Identify which cell holds the provided text, then report its (X, Y) central coordinate. 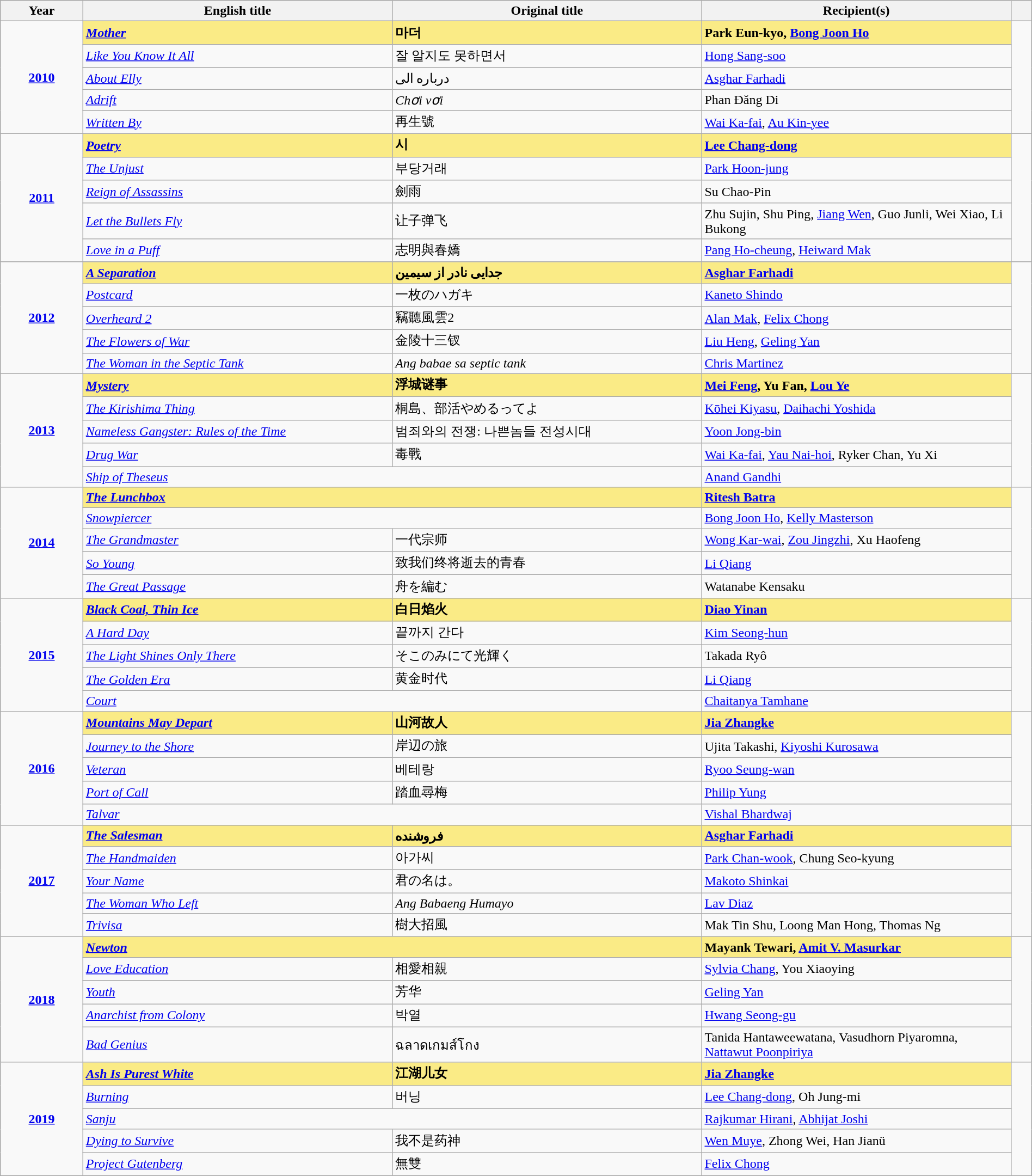
The Unjust (237, 169)
Makoto Shinkai (856, 881)
ฉลาดเกมส์โกง (547, 1044)
فروشنده (547, 836)
一代宗师 (547, 540)
致我们终将逝去的青春 (547, 563)
Park Hoon-jung (856, 169)
2013 (42, 430)
Phan Đăng Di (856, 100)
Tanida Hantaweewatana, Vasudhorn Piyaromna, Nattawut Poonpiriya (856, 1044)
桐島、部活やめるってよ (547, 408)
Yoon Jong-bin (856, 431)
樹大招風 (547, 926)
베테랑 (547, 770)
舟を編む (547, 587)
범죄와의 전쟁: 나쁜놈들 전성시대 (547, 431)
黄金时代 (547, 679)
The Light Shines Only There (237, 657)
Zhu Sujin, Shu Ping, Jiang Wen, Guo Junli, Wei Xiao, Li Bukong (856, 221)
江湖儿女 (547, 1074)
The Golden Era (237, 679)
相愛相親 (547, 969)
Poetry (237, 146)
Anarchist from Colony (237, 1016)
Wai Ka-fai, Au Kin-yee (856, 122)
Ship of Theseus (392, 476)
Adrift (237, 100)
Newton (392, 947)
Black Coal, Thin Ice (237, 610)
2017 (42, 881)
Hong Sang-soo (856, 56)
Chơi vơi (547, 100)
Talvar (392, 814)
Lee Chang-dong, Oh Jung-mi (856, 1098)
Dying to Survive (237, 1141)
Pang Ho-cheung, Heiward Mak (856, 250)
一枚のハガキ (547, 295)
Mak Tin Shu, Loong Man Hong, Thomas Ng (856, 926)
버닝 (547, 1098)
Kaneto Shindo (856, 295)
2010 (42, 77)
끝까지 간다 (547, 633)
Chris Martinez (856, 363)
Chaitanya Tamhane (856, 701)
아가씨 (547, 858)
岸辺の旅 (547, 746)
2015 (42, 654)
The Great Passage (237, 587)
無雙 (547, 1164)
Wen Muye, Zhong Wei, Han Jianü (856, 1141)
再生號 (547, 122)
Lee Chang-dong (856, 146)
Year (42, 11)
So Young (237, 563)
Ang Babaeng Humayo (547, 903)
2011 (42, 198)
Like You Know It All (237, 56)
芳华 (547, 992)
박열 (547, 1016)
Anand Gandhi (856, 476)
2012 (42, 318)
Love in a Puff (237, 250)
竊聽風雲2 (547, 318)
志明與春嬌 (547, 250)
Ash Is Purest White (237, 1074)
Ritesh Batra (856, 498)
Trivisa (237, 926)
Original title (547, 11)
Kōhei Kiyasu, Daihachi Yoshida (856, 408)
Written By (237, 122)
Court (392, 701)
درباره الی (547, 78)
Snowpiercer (392, 518)
The Kirishima Thing (237, 408)
Reign of Assassins (237, 192)
2016 (42, 768)
Port of Call (237, 793)
Geling Yan (856, 992)
Watanabe Kensaku (856, 587)
Ujita Takashi, Kiyoshi Kurosawa (856, 746)
Hwang Seong-gu (856, 1016)
The Grandmaster (237, 540)
让子弹飞 (547, 221)
Journey to the Shore (237, 746)
Love Education (237, 969)
Bad Genius (237, 1044)
Alan Mak, Felix Chong (856, 318)
浮城谜事 (547, 385)
Project Gutenberg (237, 1164)
The Lunchbox (392, 498)
A Hard Day (237, 633)
The Salesman (237, 836)
Youth (237, 992)
Liu Heng, Geling Yan (856, 342)
Park Chan-wook, Chung Seo-kyung (856, 858)
Sanju (392, 1119)
君の名は。 (547, 881)
Recipient(s) (856, 11)
Mountains May Depart (237, 723)
Burning (237, 1098)
마더 (547, 33)
The Woman Who Left (237, 903)
2014 (42, 543)
Philip Yung (856, 793)
시 (547, 146)
Overheard 2 (237, 318)
Su Chao-Pin (856, 192)
The Woman in the Septic Tank (237, 363)
Wai Ka-fai, Yau Nai-hoi, Ryker Chan, Yu Xi (856, 455)
The Handmaiden (237, 858)
そこのみにて光輝く (547, 657)
A Separation (237, 273)
Felix Chong (856, 1164)
Drug War (237, 455)
Mayank Tewari, Amit V. Masurkar (856, 947)
Bong Joon Ho, Kelly Masterson (856, 518)
Mystery (237, 385)
我不是药神 (547, 1141)
Veteran (237, 770)
Rajkumar Hirani, Abhijat Joshi (856, 1119)
Vishal Bhardwaj (856, 814)
Mei Feng, Yu Fan, Lou Ye (856, 385)
金陵十三钗 (547, 342)
Let the Bullets Fly (237, 221)
劍雨 (547, 192)
Sylvia Chang, You Xiaoying (856, 969)
毒戰 (547, 455)
Ang babae sa septic tank (547, 363)
踏血尋梅 (547, 793)
Mother (237, 33)
白日焰火 (547, 610)
The Flowers of War (237, 342)
جدایی نادر از سیمین (547, 273)
Nameless Gangster: Rules of the Time (237, 431)
Wong Kar-wai, Zou Jingzhi, Xu Haofeng (856, 540)
English title (237, 11)
Diao Yinan (856, 610)
Park Eun-kyo, Bong Joon Ho (856, 33)
About Elly (237, 78)
Ryoo Seung-wan (856, 770)
Takada Ryô (856, 657)
Your Name (237, 881)
2019 (42, 1119)
부당거래 (547, 169)
Postcard (237, 295)
잘 알지도 못하면서 (547, 56)
Lav Diaz (856, 903)
2018 (42, 1000)
山河故人 (547, 723)
Kim Seong-hun (856, 633)
